Find where the given text appears and provide that cell's center as [x, y] coordinate. 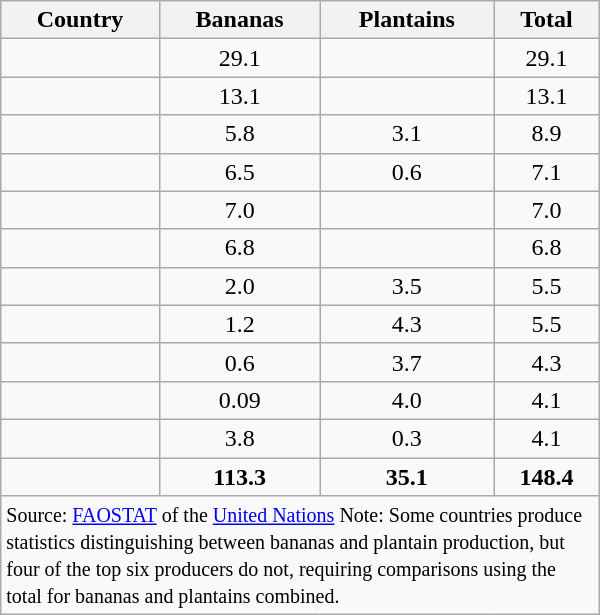
Bananas [240, 20]
1.2 [240, 324]
3.8 [240, 438]
0.09 [240, 400]
113.3 [240, 477]
5.8 [240, 134]
35.1 [407, 477]
4.0 [407, 400]
Country [80, 20]
3.1 [407, 134]
Total [547, 20]
Plantains [407, 20]
3.5 [407, 286]
8.9 [547, 134]
3.7 [407, 362]
0.3 [407, 438]
2.0 [240, 286]
148.4 [547, 477]
7.1 [547, 172]
6.5 [240, 172]
